Capture the cell that displays the provided text and extract its (X, Y) central coordinate. 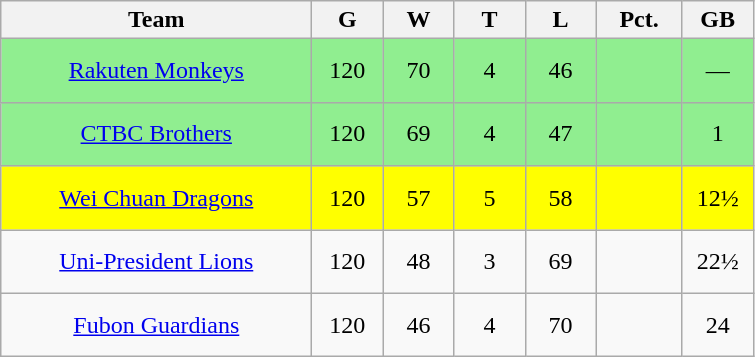
12½ (718, 198)
5 (490, 198)
47 (560, 134)
24 (718, 325)
3 (490, 262)
Uni-President Lions (156, 262)
L (560, 20)
CTBC Brothers (156, 134)
1 (718, 134)
Team (156, 20)
T (490, 20)
Wei Chuan Dragons (156, 198)
57 (418, 198)
58 (560, 198)
G (348, 20)
22½ (718, 262)
Pct. (639, 20)
48 (418, 262)
— (718, 71)
Fubon Guardians (156, 325)
W (418, 20)
GB (718, 20)
Rakuten Monkeys (156, 71)
